Search for the cell housing the specified text and yield its (X, Y) center coordinate. 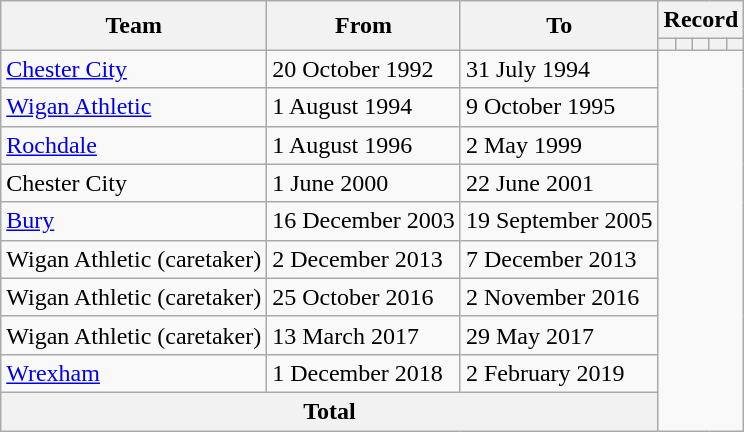
9 October 1995 (559, 107)
22 June 2001 (559, 183)
1 June 2000 (364, 183)
31 July 1994 (559, 69)
Wrexham (134, 373)
20 October 1992 (364, 69)
2 May 1999 (559, 145)
7 December 2013 (559, 259)
2 February 2019 (559, 373)
2 December 2013 (364, 259)
29 May 2017 (559, 335)
Record (701, 20)
1 December 2018 (364, 373)
13 March 2017 (364, 335)
Wigan Athletic (134, 107)
From (364, 26)
Rochdale (134, 145)
Team (134, 26)
19 September 2005 (559, 221)
1 August 1996 (364, 145)
16 December 2003 (364, 221)
Bury (134, 221)
1 August 1994 (364, 107)
Total (330, 411)
25 October 2016 (364, 297)
To (559, 26)
2 November 2016 (559, 297)
